Search for the cell housing the specified text and yield its [X, Y] center coordinate. 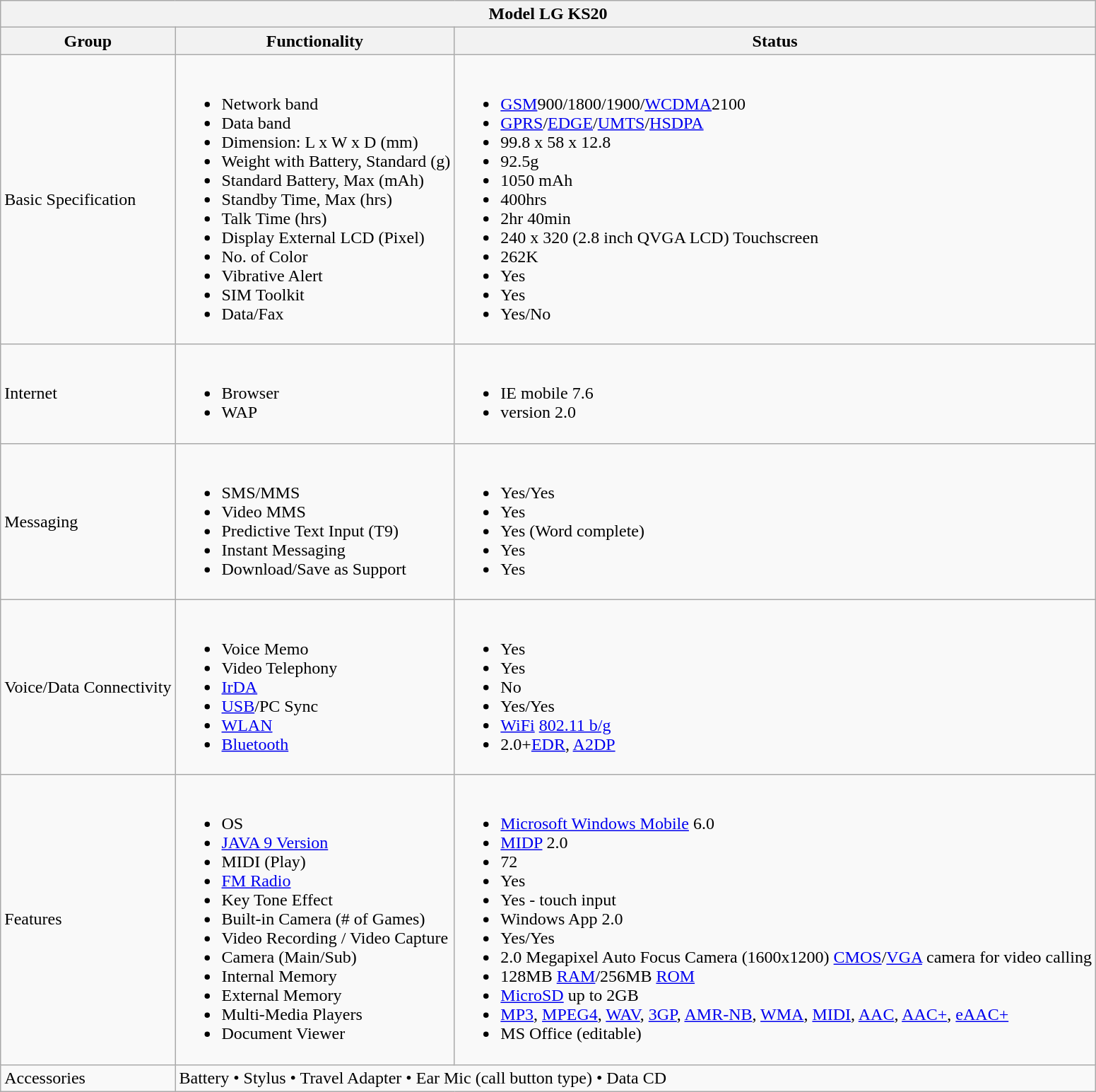
Messaging [88, 522]
Voice/Data Connectivity [88, 687]
Internet [88, 394]
SMS/MMSVideo MMSPredictive Text Input (T9)Instant MessagingDownload/Save as Support [315, 522]
Group [88, 41]
Features [88, 920]
Battery • Stylus • Travel Adapter • Ear Mic (call button type) • Data CD [635, 1078]
Status [775, 41]
YesYesNoYes/YesWiFi 802.11 b/g2.0+EDR, A2DP [775, 687]
Voice MemoVideo TelephonyIrDAUSB/PC SyncWLANBluetooth [315, 687]
Functionality [315, 41]
Accessories [88, 1078]
IE mobile 7.6version 2.0 [775, 394]
Yes/YesYesYes (Word complete)YesYes [775, 522]
Model LG KS20 [548, 14]
BrowserWAP [315, 394]
GSM900/1800/1900/WCDMA2100GPRS/EDGE/UMTS/HSDPA99.8 x 58 x 12.892.5g1050 mAh400hrs2hr 40min240 x 320 (2.8 inch QVGA LCD) Touchscreen262KYesYesYes/No [775, 199]
Basic Specification [88, 199]
